Pinpoint the cell where the given text exists, returning its [X, Y] midpoint coordinate. 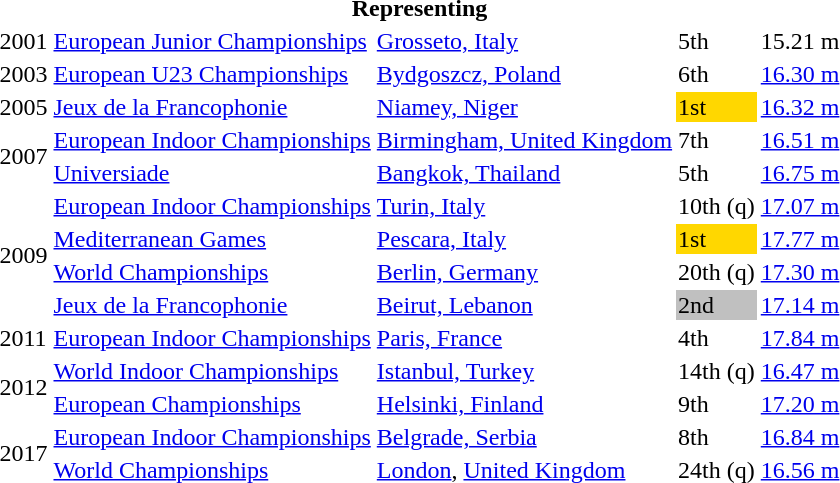
4th [717, 338]
European Championships [212, 404]
European U23 Championships [212, 74]
Niamey, Niger [524, 107]
Paris, France [524, 338]
Bydgoszcz, Poland [524, 74]
8th [717, 437]
Berlin, Germany [524, 272]
2nd [717, 305]
7th [717, 140]
European Junior Championships [212, 41]
Turin, Italy [524, 206]
9th [717, 404]
Helsinki, Finland [524, 404]
Bangkok, Thailand [524, 173]
Grosseto, Italy [524, 41]
Beirut, Lebanon [524, 305]
10th (q) [717, 206]
6th [717, 74]
World Championships [212, 272]
20th (q) [717, 272]
Belgrade, Serbia [524, 437]
Universiade [212, 173]
Birmingham, United Kingdom [524, 140]
Mediterranean Games [212, 239]
World Indoor Championships [212, 371]
Istanbul, Turkey [524, 371]
Pescara, Italy [524, 239]
14th (q) [717, 371]
